Locate the cell with the specified text and output its [x, y] center coordinate. 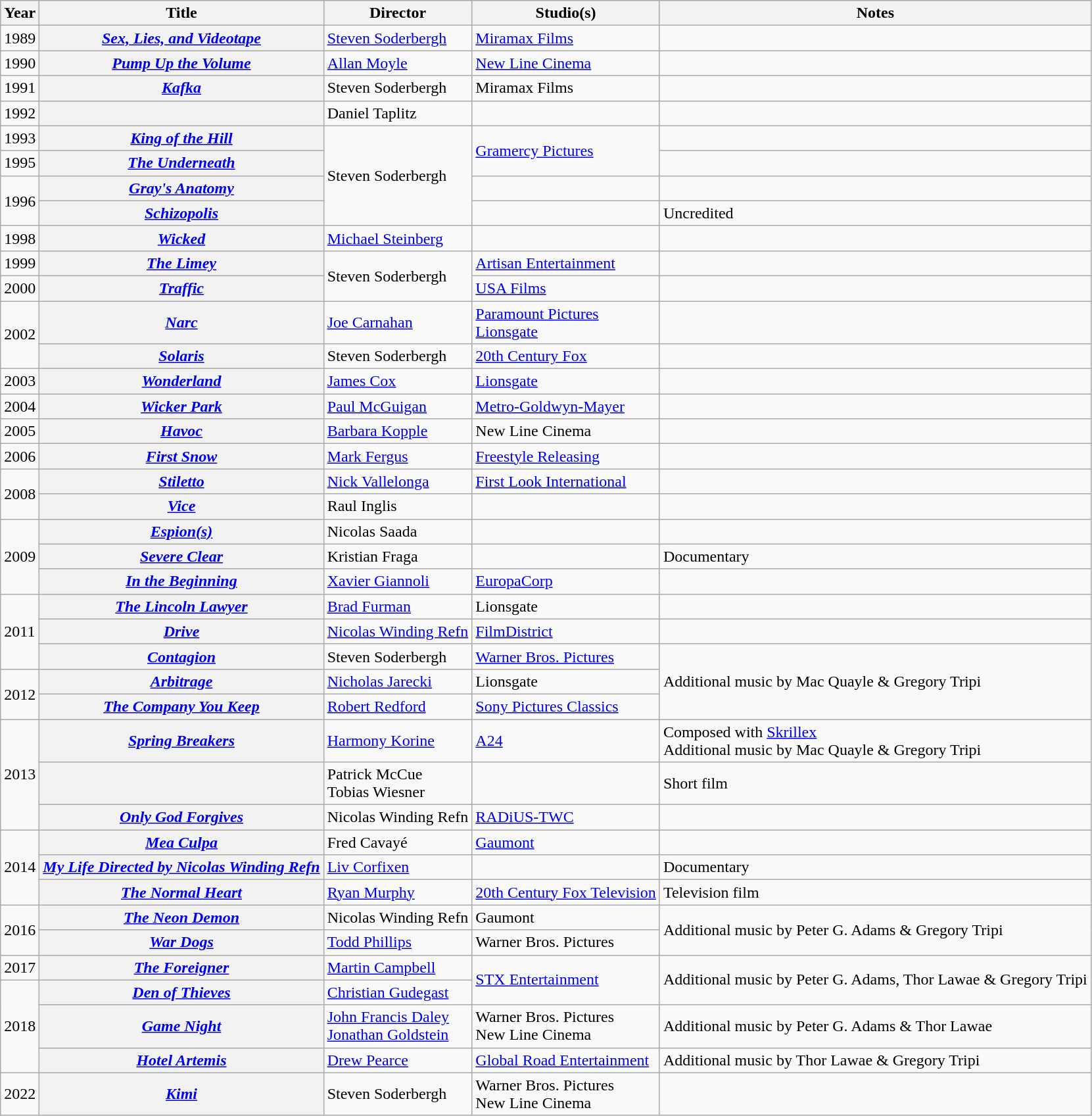
Schizopolis [181, 213]
War Dogs [181, 942]
The Lincoln Lawyer [181, 606]
2006 [20, 456]
The Underneath [181, 163]
1999 [20, 263]
2014 [20, 867]
James Cox [398, 381]
2018 [20, 1026]
The Company You Keep [181, 706]
First Look International [566, 481]
Allan Moyle [398, 63]
Game Night [181, 1026]
2009 [20, 556]
Liv Corfixen [398, 867]
Mark Fergus [398, 456]
2016 [20, 930]
2008 [20, 494]
Raul Inglis [398, 506]
Year [20, 13]
The Neon Demon [181, 917]
EuropaCorp [566, 581]
1989 [20, 38]
Kristian Fraga [398, 556]
1996 [20, 201]
Additional music by Thor Lawae & Gregory Tripi [875, 1060]
2013 [20, 775]
2011 [20, 631]
1992 [20, 113]
Michael Steinberg [398, 238]
Brad Furman [398, 606]
Joe Carnahan [398, 322]
Paul McGuigan [398, 406]
Drive [181, 631]
Director [398, 13]
King of the Hill [181, 138]
The Foreigner [181, 967]
First Snow [181, 456]
Martin Campbell [398, 967]
Pump Up the Volume [181, 63]
Narc [181, 322]
Additional music by Peter G. Adams & Gregory Tripi [875, 930]
Wicker Park [181, 406]
RADiUS-TWC [566, 817]
Uncredited [875, 213]
1993 [20, 138]
1991 [20, 88]
Arbitrage [181, 681]
Nick Vallelonga [398, 481]
Espion(s) [181, 531]
Wicked [181, 238]
Additional music by Mac Quayle & Gregory Tripi [875, 681]
USA Films [566, 288]
Den of Thieves [181, 992]
20th Century Fox [566, 356]
Freestyle Releasing [566, 456]
A24 [566, 740]
Sony Pictures Classics [566, 706]
Kafka [181, 88]
Spring Breakers [181, 740]
2004 [20, 406]
Solaris [181, 356]
Contagion [181, 656]
Notes [875, 13]
Gramercy Pictures [566, 151]
Barbara Kopple [398, 431]
Patrick McCueTobias Wiesner [398, 784]
STX Entertainment [566, 980]
Havoc [181, 431]
Gray's Anatomy [181, 188]
2003 [20, 381]
FilmDistrict [566, 631]
Short film [875, 784]
2017 [20, 967]
Hotel Artemis [181, 1060]
2012 [20, 694]
Christian Gudegast [398, 992]
Severe Clear [181, 556]
The Normal Heart [181, 892]
Todd Phillips [398, 942]
Paramount PicturesLionsgate [566, 322]
Xavier Giannoli [398, 581]
2022 [20, 1094]
Additional music by Peter G. Adams & Thor Lawae [875, 1026]
Daniel Taplitz [398, 113]
Title [181, 13]
Studio(s) [566, 13]
John Francis DaleyJonathan Goldstein [398, 1026]
Traffic [181, 288]
Harmony Korine [398, 740]
Only God Forgives [181, 817]
Nicolas Saada [398, 531]
1995 [20, 163]
Kimi [181, 1094]
Composed with SkrillexAdditional music by Mac Quayle & Gregory Tripi [875, 740]
Nicholas Jarecki [398, 681]
Sex, Lies, and Videotape [181, 38]
The Limey [181, 263]
2000 [20, 288]
Vice [181, 506]
Mea Culpa [181, 842]
Additional music by Peter G. Adams, Thor Lawae & Gregory Tripi [875, 980]
Television film [875, 892]
Metro-Goldwyn-Mayer [566, 406]
Stiletto [181, 481]
Fred Cavayé [398, 842]
Drew Pearce [398, 1060]
Ryan Murphy [398, 892]
My Life Directed by Nicolas Winding Refn [181, 867]
Global Road Entertainment [566, 1060]
In the Beginning [181, 581]
20th Century Fox Television [566, 892]
Wonderland [181, 381]
Robert Redford [398, 706]
2005 [20, 431]
1990 [20, 63]
Artisan Entertainment [566, 263]
2002 [20, 335]
1998 [20, 238]
